For the text-containing cell, return its midpoint in (X, Y) coordinate format. 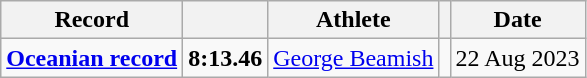
Athlete (354, 20)
8:13.46 (226, 58)
Oceanian record (92, 58)
George Beamish (354, 58)
Date (518, 20)
22 Aug 2023 (518, 58)
Record (92, 20)
